Find where the given text appears and provide that cell's center as (x, y) coordinate. 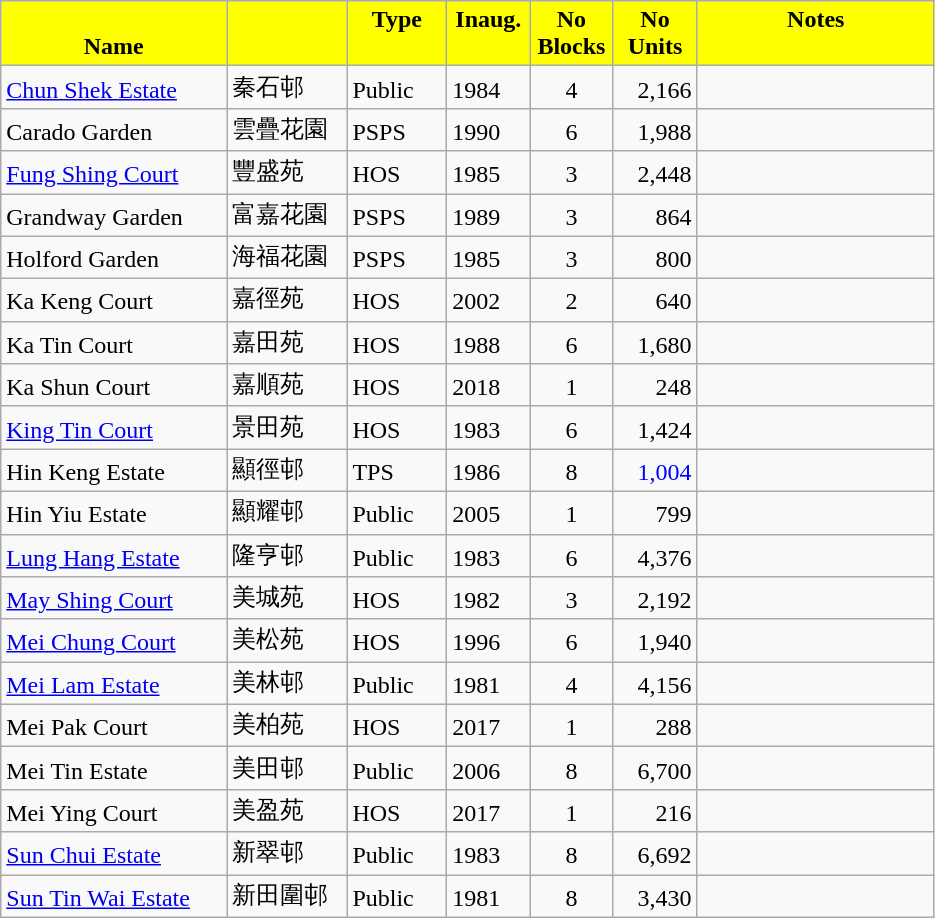
3,430 (655, 896)
隆亨邨 (287, 556)
秦石邨 (287, 88)
顯徑邨 (287, 470)
Name (114, 34)
No Units (655, 34)
1,424 (655, 428)
6,700 (655, 768)
嘉順苑 (287, 386)
1,988 (655, 130)
2018 (488, 386)
2,166 (655, 88)
4,376 (655, 556)
嘉田苑 (287, 342)
1,004 (655, 470)
Inaug. (488, 34)
1990 (488, 130)
1988 (488, 342)
Carado Garden (114, 130)
Mei Pak Court (114, 726)
Mei Tin Estate (114, 768)
No Blocks (572, 34)
864 (655, 216)
Mei Chung Court (114, 640)
美柏苑 (287, 726)
2,192 (655, 598)
景田苑 (287, 428)
Chun Shek Estate (114, 88)
King Tin Court (114, 428)
美林邨 (287, 684)
Type (397, 34)
Holford Garden (114, 258)
新翠邨 (287, 854)
海福花園 (287, 258)
4,156 (655, 684)
May Shing Court (114, 598)
Hin Yiu Estate (114, 512)
2 (572, 300)
800 (655, 258)
美盈苑 (287, 810)
Grandway Garden (114, 216)
216 (655, 810)
2006 (488, 768)
TPS (397, 470)
富嘉花園 (287, 216)
Notes (816, 34)
2005 (488, 512)
1996 (488, 640)
1982 (488, 598)
799 (655, 512)
1984 (488, 88)
Ka Shun Court (114, 386)
Ka Keng Court (114, 300)
Lung Hang Estate (114, 556)
Hin Keng Estate (114, 470)
美松苑 (287, 640)
1989 (488, 216)
Ka Tin Court (114, 342)
Sun Chui Estate (114, 854)
1986 (488, 470)
6,692 (655, 854)
Fung Shing Court (114, 172)
1,680 (655, 342)
640 (655, 300)
Mei Ying Court (114, 810)
2002 (488, 300)
2,448 (655, 172)
豐盛苑 (287, 172)
新田圍邨 (287, 896)
Mei Lam Estate (114, 684)
美城苑 (287, 598)
Sun Tin Wai Estate (114, 896)
顯耀邨 (287, 512)
美田邨 (287, 768)
嘉徑苑 (287, 300)
1,940 (655, 640)
248 (655, 386)
雲疊花園 (287, 130)
288 (655, 726)
